Return [x, y] of the center of cell containing provided text 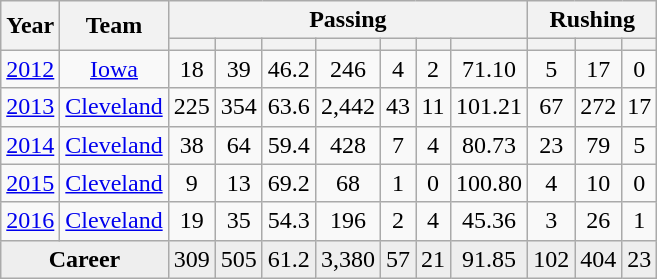
79 [598, 145]
64 [238, 145]
196 [348, 221]
10 [598, 183]
Team [114, 26]
309 [192, 259]
2013 [30, 107]
68 [348, 183]
101.21 [490, 107]
9 [192, 183]
Rushing [592, 20]
38 [192, 145]
Passing [348, 20]
2012 [30, 69]
13 [238, 183]
21 [434, 259]
3 [552, 221]
69.2 [288, 183]
80.73 [490, 145]
2014 [30, 145]
404 [598, 259]
18 [192, 69]
91.85 [490, 259]
2015 [30, 183]
428 [348, 145]
Career [84, 259]
7 [398, 145]
45.36 [490, 221]
100.80 [490, 183]
39 [238, 69]
225 [192, 107]
61.2 [288, 259]
19 [192, 221]
57 [398, 259]
67 [552, 107]
63.6 [288, 107]
2016 [30, 221]
Year [30, 26]
246 [348, 69]
43 [398, 107]
102 [552, 259]
59.4 [288, 145]
11 [434, 107]
71.10 [490, 69]
Iowa [114, 69]
54.3 [288, 221]
26 [598, 221]
3,380 [348, 259]
272 [598, 107]
354 [238, 107]
46.2 [288, 69]
2,442 [348, 107]
35 [238, 221]
505 [238, 259]
